Determine the (X, Y) coordinate at the center of the cell enclosing the given text.  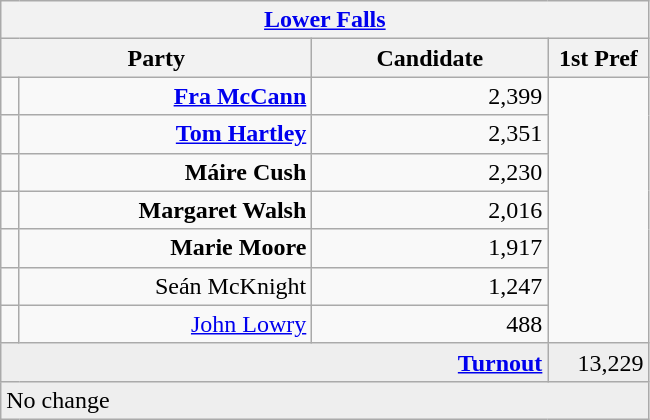
1,917 (430, 248)
John Lowry (166, 324)
Candidate (430, 58)
2,351 (430, 134)
488 (430, 324)
13,229 (598, 362)
Marie Moore (166, 248)
Seán McKnight (166, 286)
Lower Falls (325, 20)
1st Pref (598, 58)
Party (156, 58)
2,399 (430, 96)
1,247 (430, 286)
2,230 (430, 172)
Margaret Walsh (166, 210)
No change (325, 400)
Fra McCann (166, 96)
2,016 (430, 210)
Tom Hartley (166, 134)
Turnout (274, 362)
Máire Cush (166, 172)
